Search for the cell housing the specified text and yield its [X, Y] center coordinate. 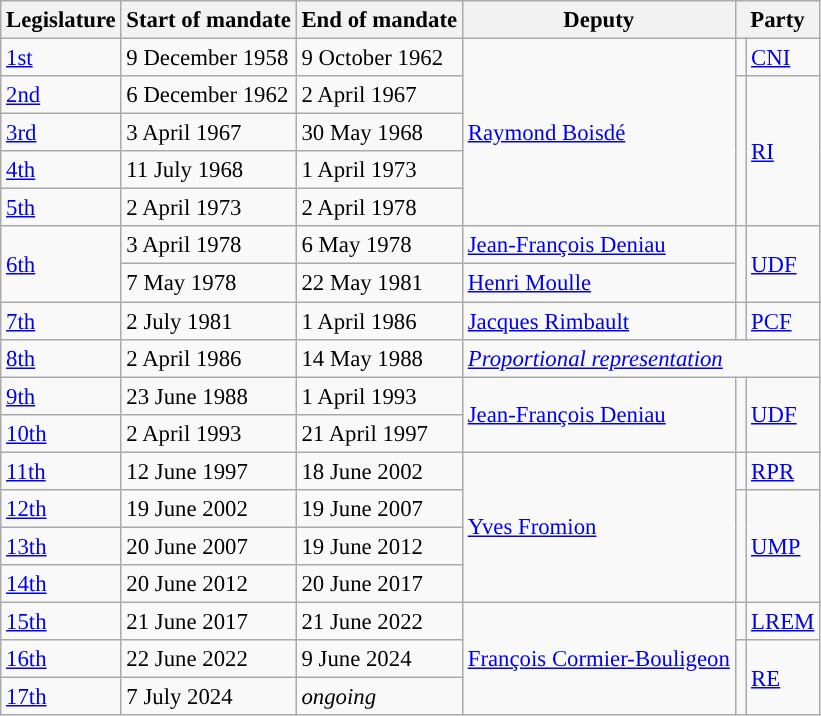
19 June 2002 [208, 509]
1 April 1993 [379, 396]
20 June 2012 [208, 584]
Party [777, 20]
2 July 1981 [208, 321]
5th [61, 208]
2 April 1993 [208, 433]
UMP [783, 546]
François Cormier-Bouligeon [598, 658]
RE [783, 678]
2 April 1986 [208, 358]
3 April 1978 [208, 245]
PCF [783, 321]
4th [61, 170]
16th [61, 659]
7 July 2024 [208, 697]
1 April 1973 [379, 170]
LREM [783, 621]
12th [61, 509]
1st [61, 58]
Start of mandate [208, 20]
6th [61, 264]
9 December 1958 [208, 58]
11th [61, 471]
CNI [783, 58]
13th [61, 546]
2 April 1967 [379, 95]
6 May 1978 [379, 245]
2nd [61, 95]
9 June 2024 [379, 659]
2 April 1973 [208, 208]
7 May 1978 [208, 283]
ongoing [379, 697]
Jacques Rimbault [598, 321]
22 May 1981 [379, 283]
3rd [61, 133]
3 April 1967 [208, 133]
19 June 2012 [379, 546]
6 December 1962 [208, 95]
Yves Fromion [598, 527]
7th [61, 321]
21 June 2022 [379, 621]
2 April 1978 [379, 208]
8th [61, 358]
14 May 1988 [379, 358]
Proportional representation [640, 358]
Legislature [61, 20]
17th [61, 697]
9th [61, 396]
Henri Moulle [598, 283]
15th [61, 621]
21 June 2017 [208, 621]
10th [61, 433]
RI [783, 151]
14th [61, 584]
23 June 1988 [208, 396]
12 June 1997 [208, 471]
9 October 1962 [379, 58]
21 April 1997 [379, 433]
End of mandate [379, 20]
RPR [783, 471]
Raymond Boisdé [598, 133]
20 June 2007 [208, 546]
11 July 1968 [208, 170]
19 June 2007 [379, 509]
18 June 2002 [379, 471]
30 May 1968 [379, 133]
1 April 1986 [379, 321]
Deputy [598, 20]
22 June 2022 [208, 659]
20 June 2017 [379, 584]
